Return (X, Y) of the center of cell containing provided text 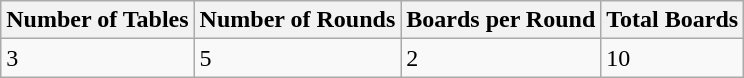
2 (501, 58)
Boards per Round (501, 20)
10 (672, 58)
Total Boards (672, 20)
Number of Tables (98, 20)
Number of Rounds (298, 20)
5 (298, 58)
3 (98, 58)
